Scan for the cell matching the given text and deliver its (X, Y) coordinate at center. 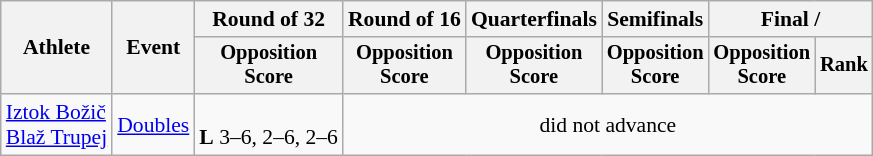
Round of 16 (404, 19)
L 3–6, 2–6, 2–6 (268, 124)
Athlete (56, 48)
Quarterfinals (534, 19)
Semifinals (656, 19)
Final / (790, 19)
Round of 32 (268, 19)
Rank (844, 66)
Doubles (153, 124)
Event (153, 48)
did not advance (608, 124)
Iztok BožičBlaž Trupej (56, 124)
